Find where the given text appears and provide that cell's center as [X, Y] coordinate. 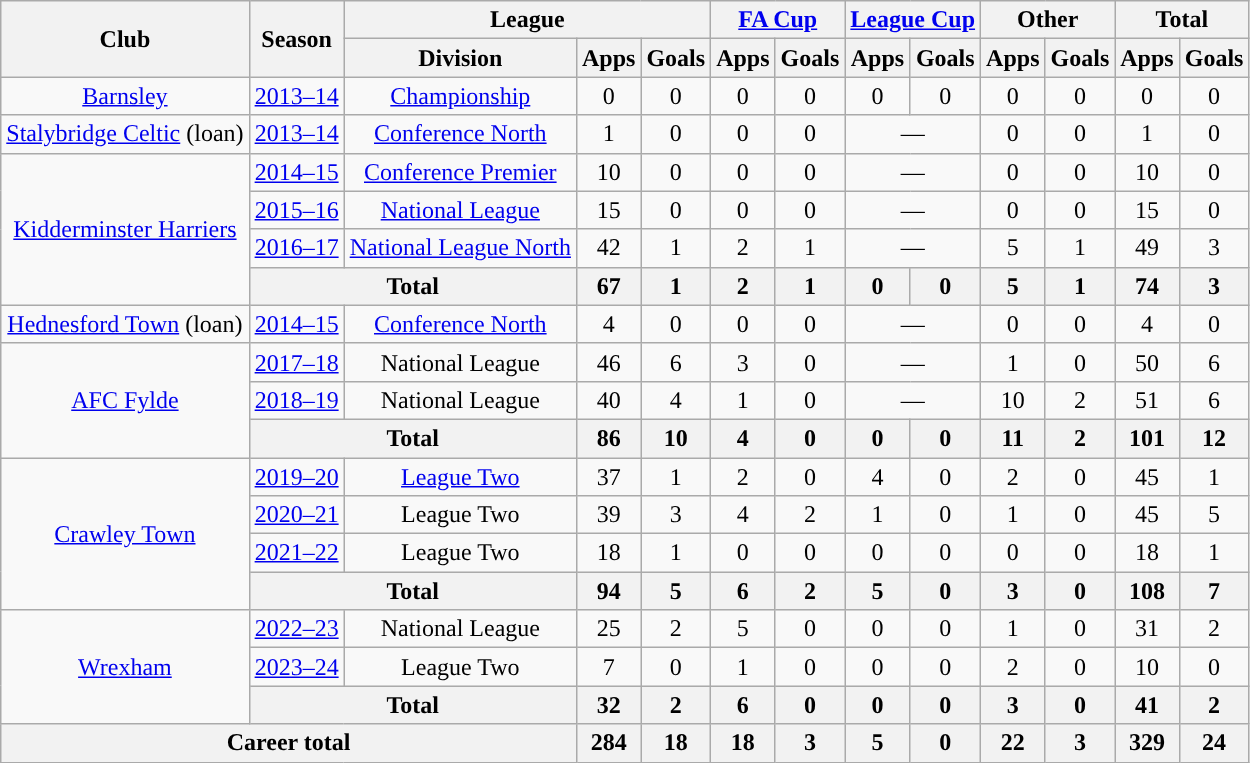
22 [1013, 743]
32 [608, 705]
Stalybridge Celtic (loan) [125, 134]
AFC Fylde [125, 400]
2016–17 [296, 248]
51 [1147, 400]
2023–24 [296, 667]
Barnsley [125, 96]
2017–18 [296, 362]
Championship [460, 96]
Season [296, 39]
37 [608, 477]
2019–20 [296, 477]
Career total [289, 743]
FA Cup [778, 20]
2021–22 [296, 553]
25 [608, 629]
2015–16 [296, 210]
2020–21 [296, 515]
24 [1214, 743]
101 [1147, 438]
49 [1147, 248]
League Cup [913, 20]
12 [1214, 438]
2022–23 [296, 629]
86 [608, 438]
Crawley Town [125, 534]
42 [608, 248]
Division [460, 58]
74 [1147, 286]
National League North [460, 248]
Kidderminster Harriers [125, 229]
Hednesford Town (loan) [125, 324]
2018–19 [296, 400]
39 [608, 515]
50 [1147, 362]
40 [608, 400]
94 [608, 591]
41 [1147, 705]
284 [608, 743]
46 [608, 362]
329 [1147, 743]
Other [1048, 20]
Wrexham [125, 667]
108 [1147, 591]
67 [608, 286]
Conference Premier [460, 172]
11 [1013, 438]
31 [1147, 629]
Club [125, 39]
League [527, 20]
